Provide the (X, Y) coordinate of the cell's center where the given text is located.  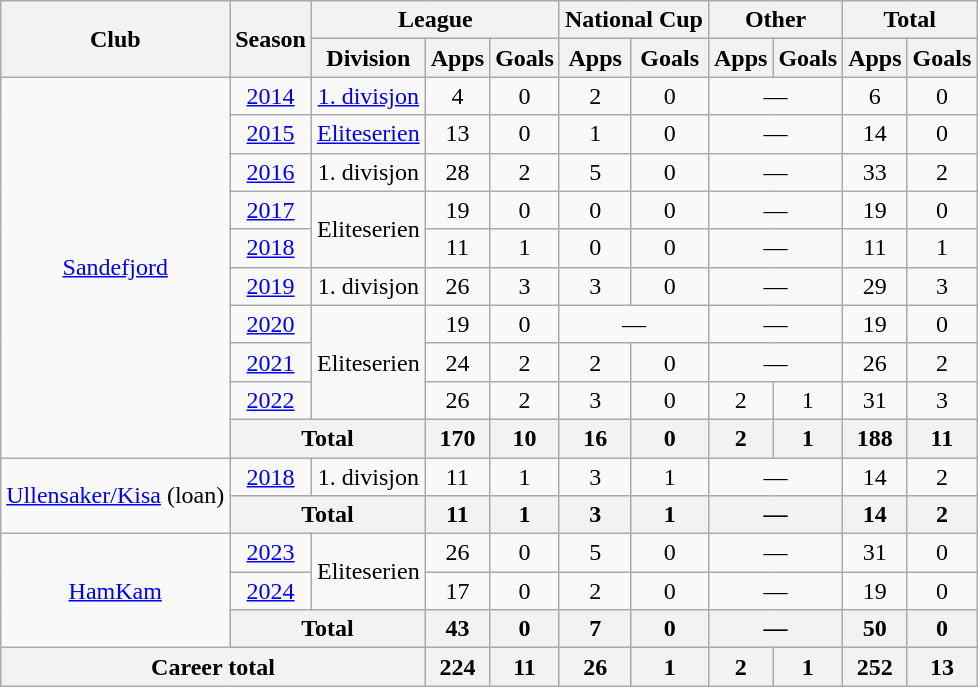
Career total (213, 667)
43 (457, 629)
Club (116, 39)
28 (457, 172)
188 (875, 438)
Division (368, 58)
Ullensaker/Kisa (loan) (116, 496)
16 (595, 438)
224 (457, 667)
2017 (271, 210)
2022 (271, 400)
2021 (271, 362)
Sandefjord (116, 268)
4 (457, 96)
252 (875, 667)
2019 (271, 286)
17 (457, 591)
50 (875, 629)
24 (457, 362)
Season (271, 39)
6 (875, 96)
2015 (271, 134)
33 (875, 172)
Other (775, 20)
2020 (271, 324)
7 (595, 629)
National Cup (634, 20)
10 (525, 438)
2014 (271, 96)
2024 (271, 591)
170 (457, 438)
2016 (271, 172)
HamKam (116, 591)
29 (875, 286)
2023 (271, 553)
League (435, 20)
